Search for the cell housing the specified text and yield its [x, y] center coordinate. 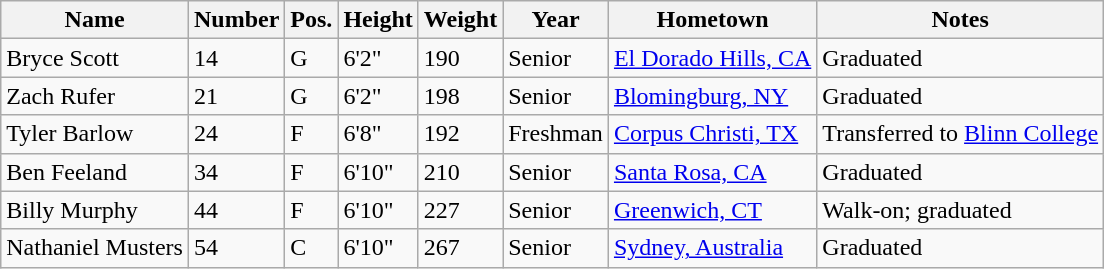
227 [460, 210]
190 [460, 58]
Bryce Scott [95, 58]
El Dorado Hills, CA [712, 58]
Transferred to Blinn College [960, 134]
Freshman [556, 134]
Weight [460, 20]
44 [236, 210]
Santa Rosa, CA [712, 172]
Height [378, 20]
54 [236, 248]
34 [236, 172]
267 [460, 248]
Nathaniel Musters [95, 248]
Year [556, 20]
Billy Murphy [95, 210]
6'8" [378, 134]
21 [236, 96]
Pos. [312, 20]
Ben Feeland [95, 172]
Corpus Christi, TX [712, 134]
Hometown [712, 20]
210 [460, 172]
Notes [960, 20]
Blomingburg, NY [712, 96]
Zach Rufer [95, 96]
Tyler Barlow [95, 134]
Number [236, 20]
24 [236, 134]
14 [236, 58]
198 [460, 96]
Walk-on; graduated [960, 210]
192 [460, 134]
Name [95, 20]
Greenwich, CT [712, 210]
Sydney, Australia [712, 248]
C [312, 248]
